Extract the (x, y) coordinate from the center of the cell holding the provided text.  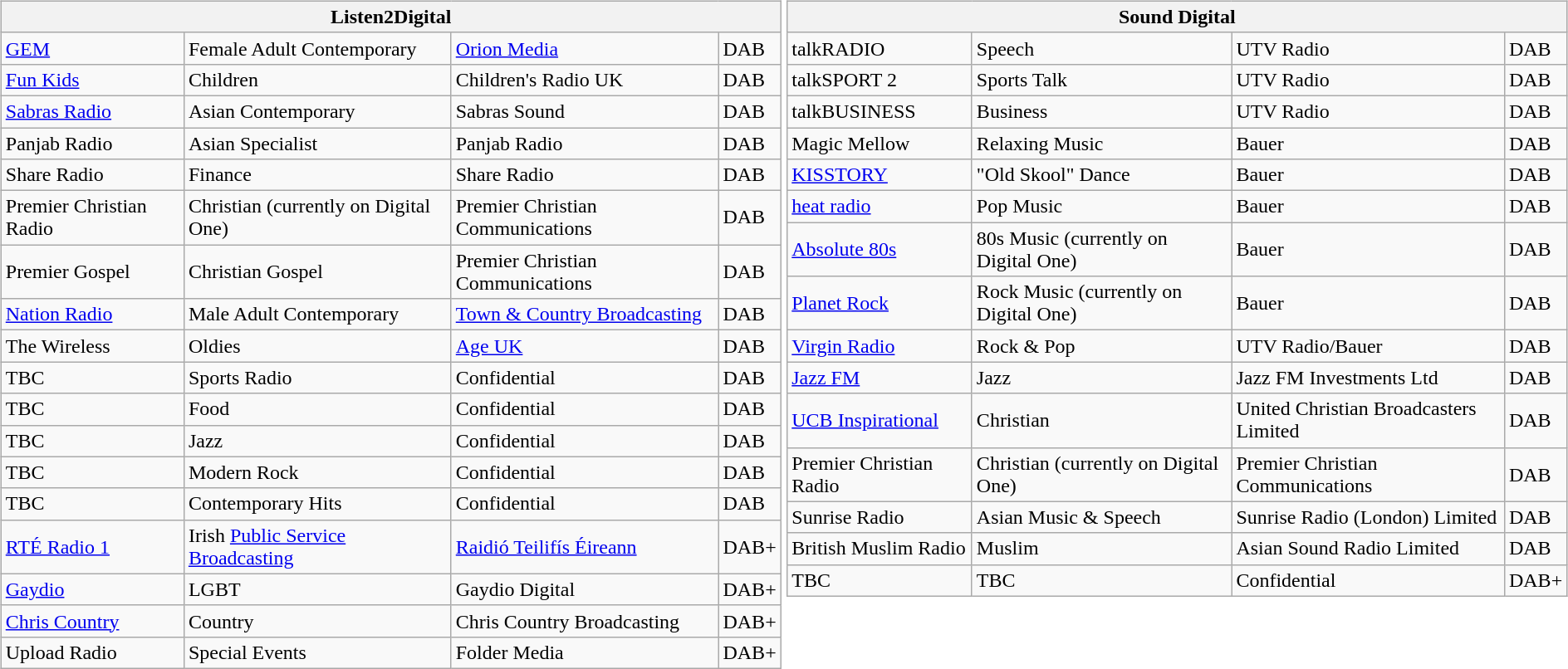
GEM (92, 48)
Food (317, 409)
Fun Kids (92, 80)
talkBUSINESS (880, 111)
The Wireless (92, 346)
Absolute 80s (880, 249)
Nation Radio (92, 315)
Premier Gospel (92, 272)
Business (1101, 111)
Age UK (585, 346)
Jazz FM Investments Ltd (1369, 378)
Sunrise Radio (London) Limited (1369, 517)
Special Events (317, 652)
Relaxing Music (1101, 144)
United Christian Broadcasters Limited (1369, 420)
Jazz FM (880, 378)
"Old Skool" Dance (1101, 175)
Rock & Pop (1101, 346)
talkRADIO (880, 48)
Finance (317, 175)
Children (317, 80)
Sound Digital (1178, 17)
Muslim (1101, 549)
Country (317, 621)
Pop Music (1101, 207)
Listen2Digital (390, 17)
British Muslim Radio (880, 549)
Irish Public Service Broadcasting (317, 546)
Sports Radio (317, 378)
talkSPORT 2 (880, 80)
80s Music (currently on Digital One) (1101, 249)
Asian Contemporary (317, 111)
Folder Media (585, 652)
Sabras Radio (92, 111)
KISSTORY (880, 175)
Contemporary Hits (317, 504)
RTÉ Radio 1 (92, 546)
Gaydio (92, 589)
Gaydio Digital (585, 589)
Sabras Sound (585, 111)
Christian (1101, 420)
Chris Country (92, 621)
heat radio (880, 207)
Sports Talk (1101, 80)
LGBT (317, 589)
Male Adult Contemporary (317, 315)
Orion Media (585, 48)
Planet Rock (880, 304)
Speech (1101, 48)
UTV Radio/Bauer (1369, 346)
Asian Specialist (317, 144)
Asian Sound Radio Limited (1369, 549)
Rock Music (currently on Digital One) (1101, 304)
Magic Mellow (880, 144)
Female Adult Contemporary (317, 48)
Virgin Radio (880, 346)
Modern Rock (317, 472)
Town & Country Broadcasting (585, 315)
Chris Country Broadcasting (585, 621)
Asian Music & Speech (1101, 517)
Raidió Teilifís Éireann (585, 546)
Oldies (317, 346)
Sunrise Radio (880, 517)
Christian Gospel (317, 272)
Upload Radio (92, 652)
Children's Radio UK (585, 80)
UCB Inspirational (880, 420)
